Find where the given text appears and provide that cell's center as (x, y) coordinate. 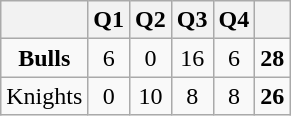
26 (272, 96)
Q3 (192, 20)
Q2 (151, 20)
Bulls (44, 58)
Q1 (109, 20)
10 (151, 96)
Q4 (234, 20)
16 (192, 58)
28 (272, 58)
Knights (44, 96)
